Extract the [X, Y] coordinate from the center of the cell holding the provided text.  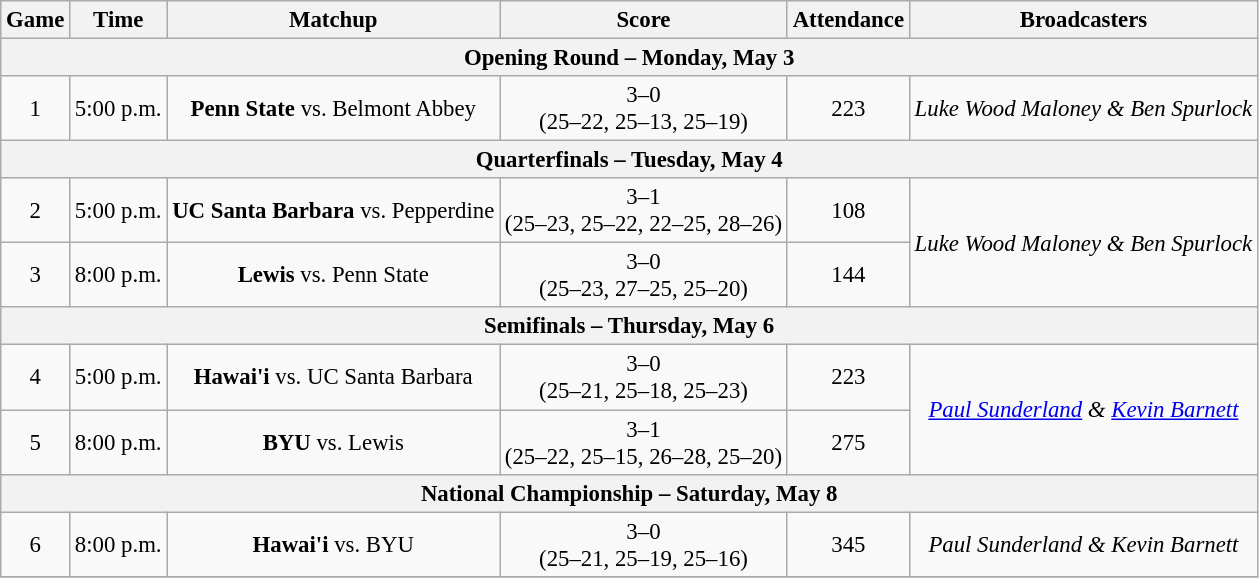
275 [848, 442]
Broadcasters [1083, 20]
Semifinals – Thursday, May 6 [630, 327]
4 [36, 378]
UC Santa Barbara vs. Pepperdine [334, 210]
National Championship – Saturday, May 8 [630, 493]
Penn State vs. Belmont Abbey [334, 108]
Lewis vs. Penn State [334, 276]
Score [644, 20]
5 [36, 442]
Quarterfinals – Tuesday, May 4 [630, 160]
3–0(25–21, 25–19, 25–16) [644, 544]
1 [36, 108]
Opening Round – Monday, May 3 [630, 58]
Time [118, 20]
Hawai'i vs. UC Santa Barbara [334, 378]
BYU vs. Lewis [334, 442]
108 [848, 210]
Matchup [334, 20]
Game [36, 20]
3–0(25–21, 25–18, 25–23) [644, 378]
2 [36, 210]
3–1(25–22, 25–15, 26–28, 25–20) [644, 442]
3 [36, 276]
Hawai'i vs. BYU [334, 544]
3–1(25–23, 25–22, 22–25, 28–26) [644, 210]
3–0(25–22, 25–13, 25–19) [644, 108]
Attendance [848, 20]
345 [848, 544]
6 [36, 544]
144 [848, 276]
3–0(25–23, 27–25, 25–20) [644, 276]
